Output the (x, y) coordinate of the center of the cell containing the given text.  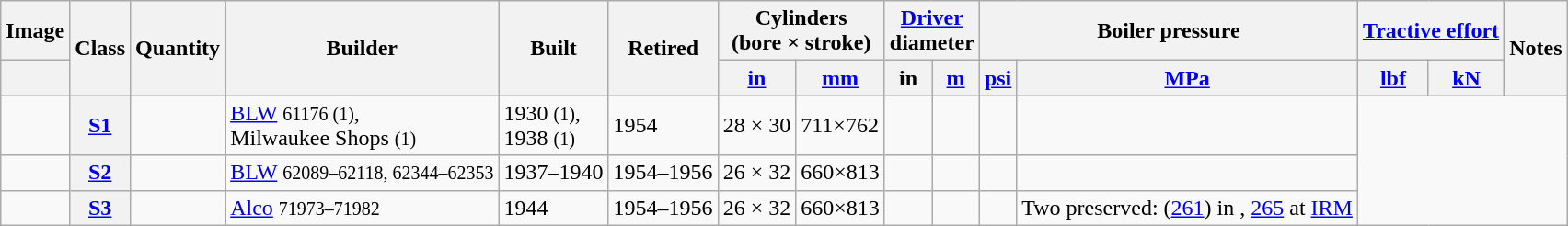
S2 (100, 173)
psi (997, 78)
Retired (663, 48)
Cylinders(bore × stroke) (801, 31)
1944 (554, 208)
Builder (363, 48)
711×762 (841, 125)
m (956, 78)
MPa (1187, 78)
Two preserved: (261) in , 265 at IRM (1187, 208)
1937–1940 (554, 173)
Notes (1536, 48)
Quantity (179, 48)
1930 (1),1938 (1) (554, 125)
lbf (1393, 78)
Tractive effort (1430, 31)
Built (554, 48)
Class (100, 48)
Image (35, 31)
S1 (100, 125)
BLW 62089–62118, 62344–62353 (363, 173)
Driverdiameter (931, 31)
S3 (100, 208)
mm (841, 78)
1954 (663, 125)
kN (1466, 78)
Alco 71973–71982 (363, 208)
28 × 30 (756, 125)
BLW 61176 (1),Milwaukee Shops (1) (363, 125)
Boiler pressure (1169, 31)
